Output the (X, Y) coordinate of the center of the cell containing the given text.  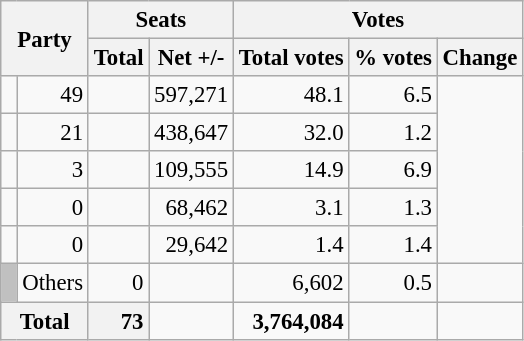
32.0 (290, 133)
597,271 (192, 95)
68,462 (192, 208)
Votes (378, 20)
48.1 (290, 95)
Others (52, 283)
49 (52, 95)
14.9 (290, 170)
Change (480, 58)
% votes (393, 58)
3,764,084 (290, 321)
Party (45, 38)
Net +/- (192, 58)
Seats (160, 20)
0.5 (393, 283)
6.5 (393, 95)
29,642 (192, 245)
6.9 (393, 170)
3.1 (290, 208)
73 (118, 321)
438,647 (192, 133)
6,602 (290, 283)
21 (52, 133)
1.2 (393, 133)
Total votes (290, 58)
3 (52, 170)
1.3 (393, 208)
109,555 (192, 170)
